For the text-containing cell, return its midpoint in (X, Y) coordinate format. 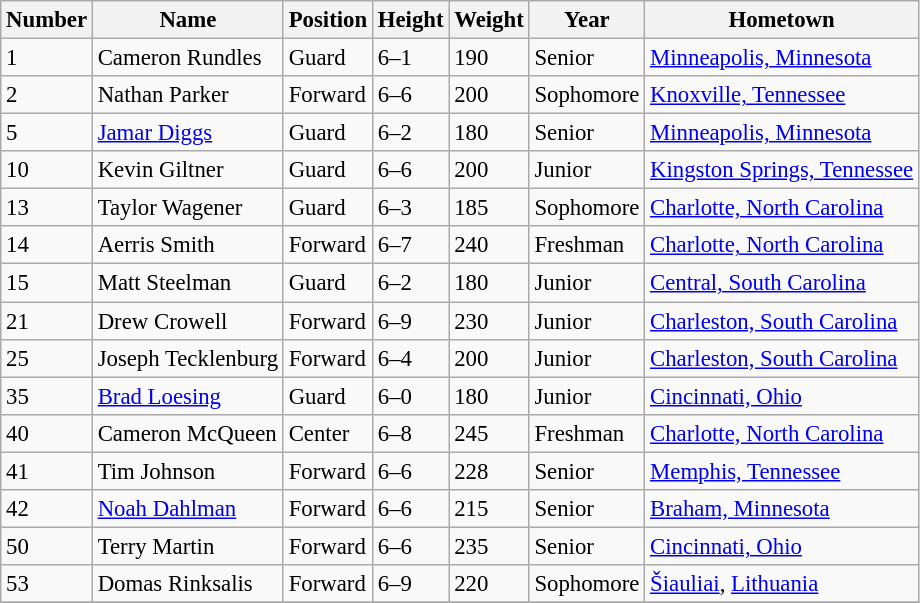
6–8 (410, 433)
185 (489, 208)
Cameron Rundles (188, 58)
53 (47, 584)
220 (489, 584)
Braham, Minnesota (782, 509)
2 (47, 95)
40 (47, 433)
Name (188, 20)
Kevin Giltner (188, 170)
50 (47, 546)
13 (47, 208)
Memphis, Tennessee (782, 471)
Domas Rinksalis (188, 584)
Drew Crowell (188, 321)
25 (47, 358)
Weight (489, 20)
35 (47, 396)
21 (47, 321)
Šiauliai, Lithuania (782, 584)
Tim Johnson (188, 471)
Number (47, 20)
6–1 (410, 58)
245 (489, 433)
230 (489, 321)
Height (410, 20)
Position (328, 20)
Kingston Springs, Tennessee (782, 170)
14 (47, 245)
Noah Dahlman (188, 509)
Jamar Diggs (188, 133)
Taylor Wagener (188, 208)
190 (489, 58)
Aerris Smith (188, 245)
Year (587, 20)
41 (47, 471)
5 (47, 133)
228 (489, 471)
6–0 (410, 396)
6–7 (410, 245)
240 (489, 245)
235 (489, 546)
Joseph Tecklenburg (188, 358)
42 (47, 509)
Nathan Parker (188, 95)
6–4 (410, 358)
10 (47, 170)
215 (489, 509)
Terry Martin (188, 546)
15 (47, 283)
1 (47, 58)
Hometown (782, 20)
Knoxville, Tennessee (782, 95)
Center (328, 433)
Brad Loesing (188, 396)
Matt Steelman (188, 283)
Central, South Carolina (782, 283)
6–3 (410, 208)
Cameron McQueen (188, 433)
